Scan for the cell matching the given text and deliver its [x, y] coordinate at center. 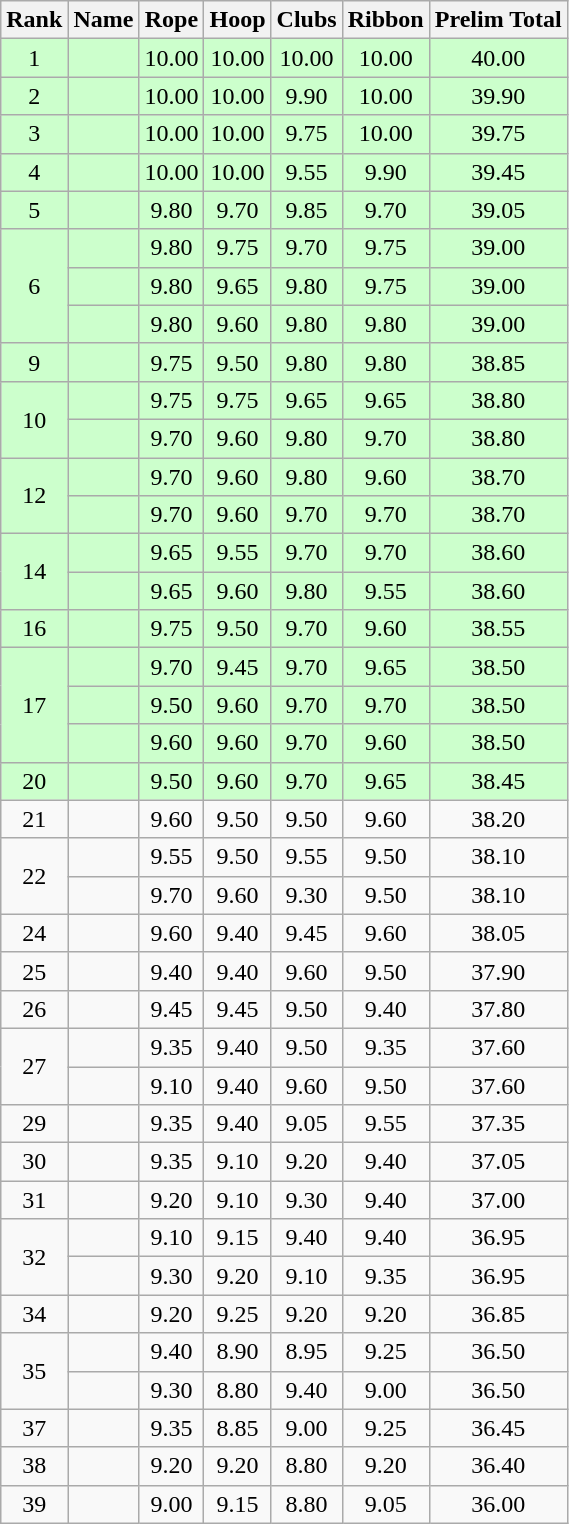
31 [34, 1200]
38 [34, 1466]
10 [34, 419]
25 [34, 971]
39.75 [498, 134]
39.45 [498, 172]
37.80 [498, 1009]
Rope [172, 20]
Prelim Total [498, 20]
40.00 [498, 58]
14 [34, 572]
2 [34, 96]
37.35 [498, 1124]
38.05 [498, 933]
32 [34, 1257]
38.20 [498, 819]
39.05 [498, 210]
4 [34, 172]
3 [34, 134]
Ribbon [386, 20]
8.90 [238, 1352]
9 [34, 362]
37.90 [498, 971]
9.85 [306, 210]
8.95 [306, 1352]
37 [34, 1428]
22 [34, 876]
Name [104, 20]
37.00 [498, 1200]
39 [34, 1504]
Rank [34, 20]
8.85 [238, 1428]
12 [34, 496]
30 [34, 1162]
36.40 [498, 1466]
36.85 [498, 1314]
38.85 [498, 362]
38.55 [498, 629]
29 [34, 1124]
34 [34, 1314]
26 [34, 1009]
27 [34, 1066]
6 [34, 286]
1 [34, 58]
36.00 [498, 1504]
24 [34, 933]
21 [34, 819]
20 [34, 781]
5 [34, 210]
Clubs [306, 20]
39.90 [498, 96]
17 [34, 705]
37.05 [498, 1162]
Hoop [238, 20]
35 [34, 1371]
36.45 [498, 1428]
16 [34, 629]
38.45 [498, 781]
